Detect which cell encompasses the target text, then output its (X, Y) center coordinate. 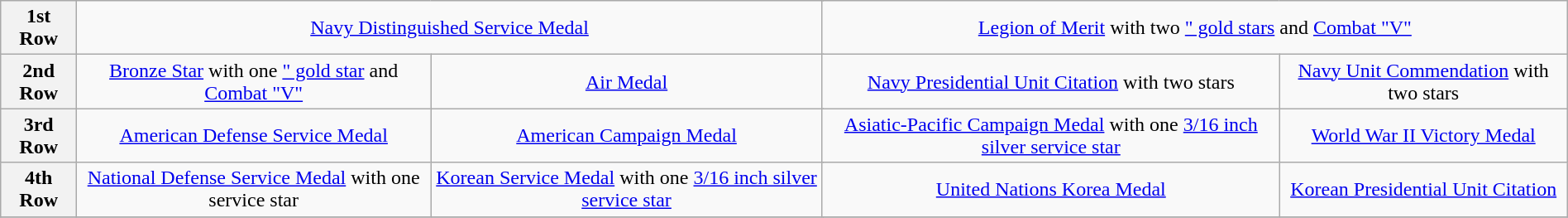
Korean Service Medal with one 3/16 inch silver service star (627, 189)
Air Medal (627, 81)
Navy Presidential Unit Citation with two stars (1050, 81)
Legion of Merit with two " gold stars and Combat "V" (1194, 28)
3rd Row (39, 136)
Navy Unit Commendation with two stars (1423, 81)
World War II Victory Medal (1423, 136)
National Defense Service Medal with one service star (254, 189)
1st Row (39, 28)
Asiatic-Pacific Campaign Medal with one 3/16 inch silver service star (1050, 136)
Navy Distinguished Service Medal (450, 28)
United Nations Korea Medal (1050, 189)
4th Row (39, 189)
2nd Row (39, 81)
American Campaign Medal (627, 136)
Korean Presidential Unit Citation (1423, 189)
Bronze Star with one " gold star and Combat "V" (254, 81)
American Defense Service Medal (254, 136)
